Extract the (X, Y) coordinate from the center of the cell holding the provided text.  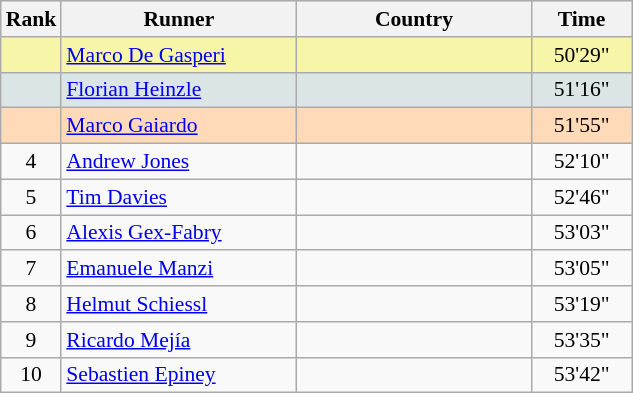
Rank (32, 19)
52'10" (582, 162)
Ricardo Mejía (178, 340)
5 (32, 197)
8 (32, 304)
Country (414, 19)
53'19" (582, 304)
4 (32, 162)
51'55" (582, 126)
51'16" (582, 90)
10 (32, 375)
53'35" (582, 340)
53'42" (582, 375)
Tim Davies (178, 197)
Sebastien Epiney (178, 375)
Florian Heinzle (178, 90)
50'29" (582, 55)
Runner (178, 19)
Marco Gaiardo (178, 126)
Andrew Jones (178, 162)
52'46" (582, 197)
9 (32, 340)
53'03" (582, 233)
6 (32, 233)
Helmut Schiessl (178, 304)
Marco De Gasperi (178, 55)
Time (582, 19)
Emanuele Manzi (178, 269)
53'05" (582, 269)
7 (32, 269)
Alexis Gex-Fabry (178, 233)
